Pinpoint the cell where the given text exists, returning its (x, y) midpoint coordinate. 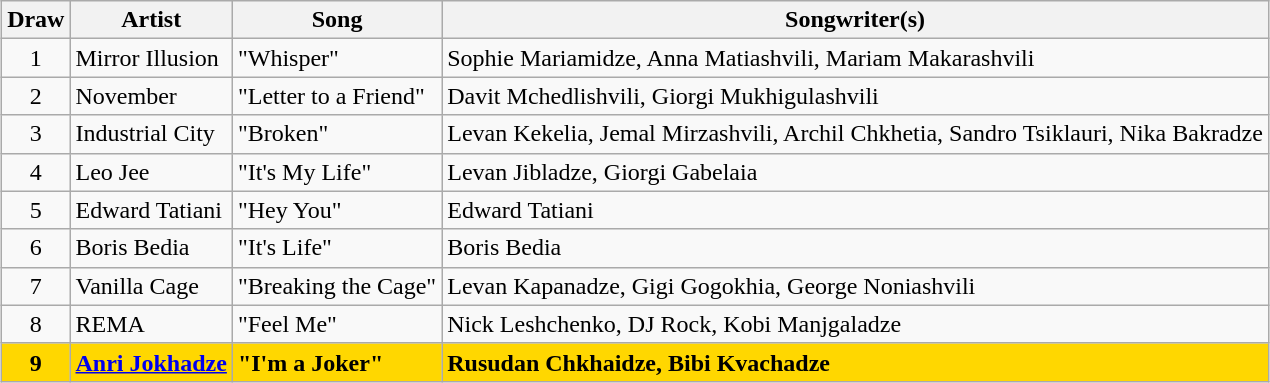
"Whisper" (336, 58)
2 (36, 96)
Artist (151, 20)
"It's My Life" (336, 172)
Nick Leshchenko, DJ Rock, Kobi Manjgaladze (856, 324)
3 (36, 134)
November (151, 96)
"Feel Me" (336, 324)
REMA (151, 324)
Anri Jokhadze (151, 362)
5 (36, 210)
Vanilla Cage (151, 286)
Draw (36, 20)
Leo Jee (151, 172)
Davit Mchedlishvili, Giorgi Mukhigulashvili (856, 96)
7 (36, 286)
"Breaking the Cage" (336, 286)
Industrial City (151, 134)
Song (336, 20)
Rusudan Chkhaidze, Bibi Kvachadze (856, 362)
9 (36, 362)
4 (36, 172)
Songwriter(s) (856, 20)
Levan Kekelia, Jemal Mirzashvili, Archil Chkhetia, Sandro Tsiklauri, Nika Bakradze (856, 134)
Levan Jibladze, Giorgi Gabelaia (856, 172)
"I'm a Joker" (336, 362)
"Letter to a Friend" (336, 96)
"It's Life" (336, 248)
Mirror Illusion (151, 58)
8 (36, 324)
1 (36, 58)
"Broken" (336, 134)
Levan Kapanadze, Gigi Gogokhia, George Noniashvili (856, 286)
Sophie Mariamidze, Anna Matiashvili, Mariam Makarashvili (856, 58)
6 (36, 248)
"Hey You" (336, 210)
